Return the [X, Y] coordinate for the center point of the cell that contains the specified text.  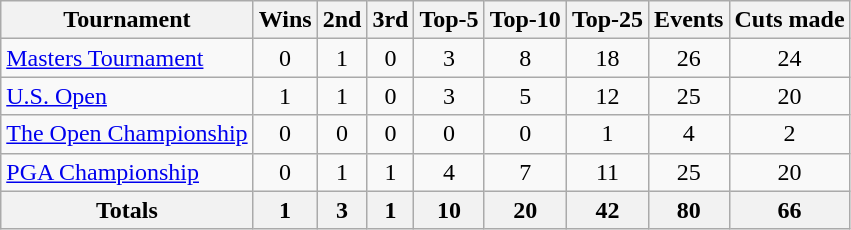
3rd [390, 20]
26 [689, 58]
12 [607, 96]
10 [449, 210]
66 [790, 210]
Totals [127, 210]
80 [689, 210]
Tournament [127, 20]
5 [525, 96]
2 [790, 134]
18 [607, 58]
Top-25 [607, 20]
Top-5 [449, 20]
7 [525, 172]
Cuts made [790, 20]
Masters Tournament [127, 58]
The Open Championship [127, 134]
PGA Championship [127, 172]
U.S. Open [127, 96]
42 [607, 210]
2nd [342, 20]
Top-10 [525, 20]
24 [790, 58]
Events [689, 20]
8 [525, 58]
Wins [285, 20]
11 [607, 172]
